For the text-containing cell, return its midpoint in (X, Y) coordinate format. 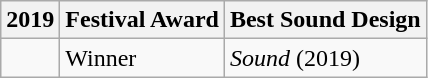
Sound (2019) (325, 58)
Winner (142, 58)
Best Sound Design (325, 20)
2019 (30, 20)
Festival Award (142, 20)
